Return the [x, y] coordinate for the center point of the cell that contains the specified text.  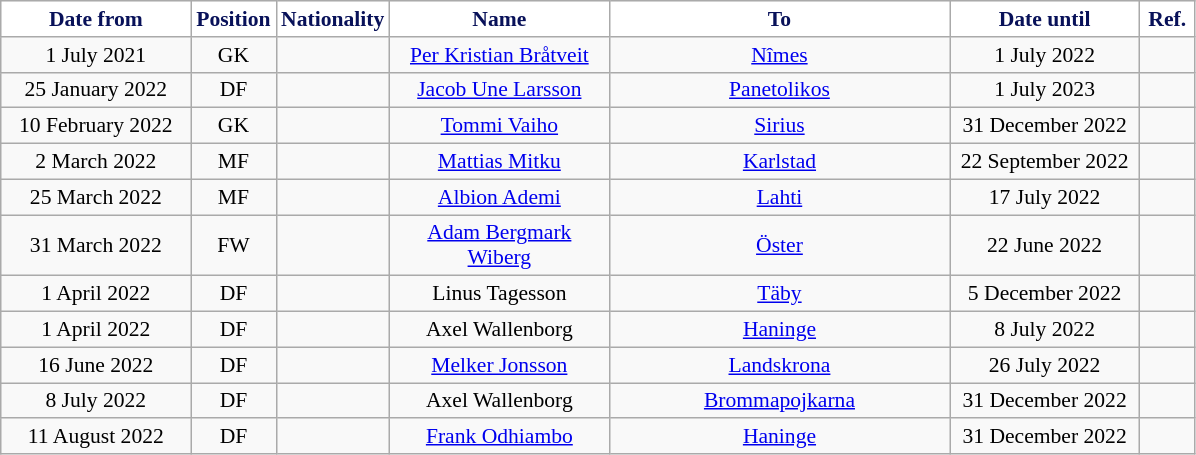
Nîmes [779, 55]
Per Kristian Bråtveit [499, 55]
Lahti [779, 197]
5 December 2022 [1045, 294]
Frank Odhiambo [499, 437]
Ref. [1168, 19]
Position [234, 19]
17 July 2022 [1045, 197]
Date until [1045, 19]
22 June 2022 [1045, 246]
Adam Bergmark Wiberg [499, 246]
Karlstad [779, 162]
1 July 2021 [96, 55]
26 July 2022 [1045, 365]
Landskrona [779, 365]
Panetolikos [779, 90]
Albion Ademi [499, 197]
2 March 2022 [96, 162]
Nationality [332, 19]
25 March 2022 [96, 197]
Sirius [779, 126]
Tommi Vaiho [499, 126]
25 January 2022 [96, 90]
Mattias Mitku [499, 162]
Linus Tagesson [499, 294]
16 June 2022 [96, 365]
Öster [779, 246]
Täby [779, 294]
Jacob Une Larsson [499, 90]
FW [234, 246]
Melker Jonsson [499, 365]
Name [499, 19]
1 July 2023 [1045, 90]
31 March 2022 [96, 246]
Brommapojkarna [779, 401]
To [779, 19]
11 August 2022 [96, 437]
Date from [96, 19]
10 February 2022 [96, 126]
1 July 2022 [1045, 55]
22 September 2022 [1045, 162]
